Capture the cell that displays the provided text and extract its [x, y] central coordinate. 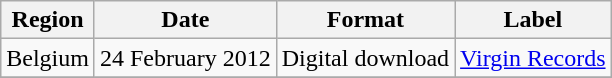
24 February 2012 [185, 58]
Belgium [48, 58]
Date [185, 20]
Format [365, 20]
Virgin Records [533, 58]
Digital download [365, 58]
Label [533, 20]
Region [48, 20]
